Return [x, y] of the center of cell containing provided text 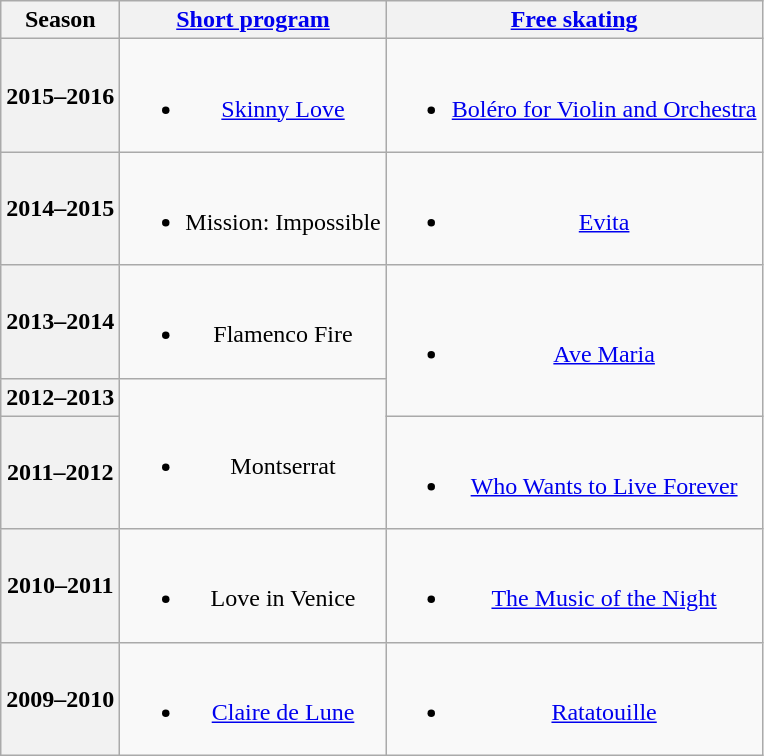
Mission: Impossible [253, 208]
Montserrat [253, 454]
2012–2013 [60, 397]
Season [60, 20]
Love in Venice [253, 586]
Short program [253, 20]
Ratatouille [574, 698]
2009–2010 [60, 698]
Flamenco Fire [253, 322]
Ave Maria [574, 340]
Boléro for Violin and Orchestra [574, 96]
2011–2012 [60, 472]
Claire de Lune [253, 698]
2010–2011 [60, 586]
Evita [574, 208]
2014–2015 [60, 208]
Skinny Love [253, 96]
2013–2014 [60, 322]
The Music of the Night [574, 586]
Who Wants to Live Forever [574, 472]
2015–2016 [60, 96]
Free skating [574, 20]
